Scan for the cell matching the given text and deliver its [x, y] coordinate at center. 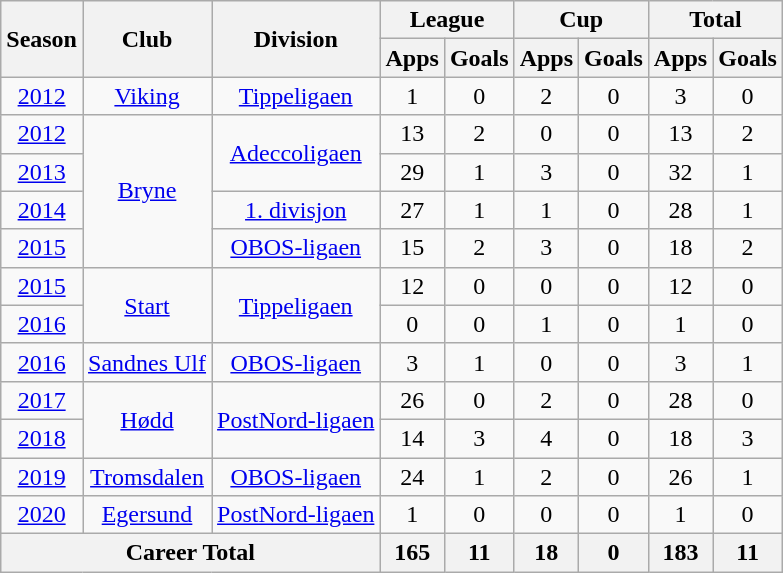
Club [146, 39]
Adeccoligaen [296, 153]
165 [412, 553]
15 [412, 248]
24 [412, 477]
League [447, 20]
27 [412, 210]
183 [680, 553]
2017 [42, 400]
1. divisjon [296, 210]
Tromsdalen [146, 477]
Egersund [146, 515]
Total [715, 20]
Cup [581, 20]
2013 [42, 172]
32 [680, 172]
29 [412, 172]
Start [146, 305]
Sandnes Ulf [146, 362]
14 [412, 438]
4 [546, 438]
2020 [42, 515]
Viking [146, 96]
Bryne [146, 191]
2014 [42, 210]
Season [42, 39]
Hødd [146, 419]
Career Total [190, 553]
2018 [42, 438]
2019 [42, 477]
Division [296, 39]
